For the text-containing cell, return its midpoint in [X, Y] coordinate format. 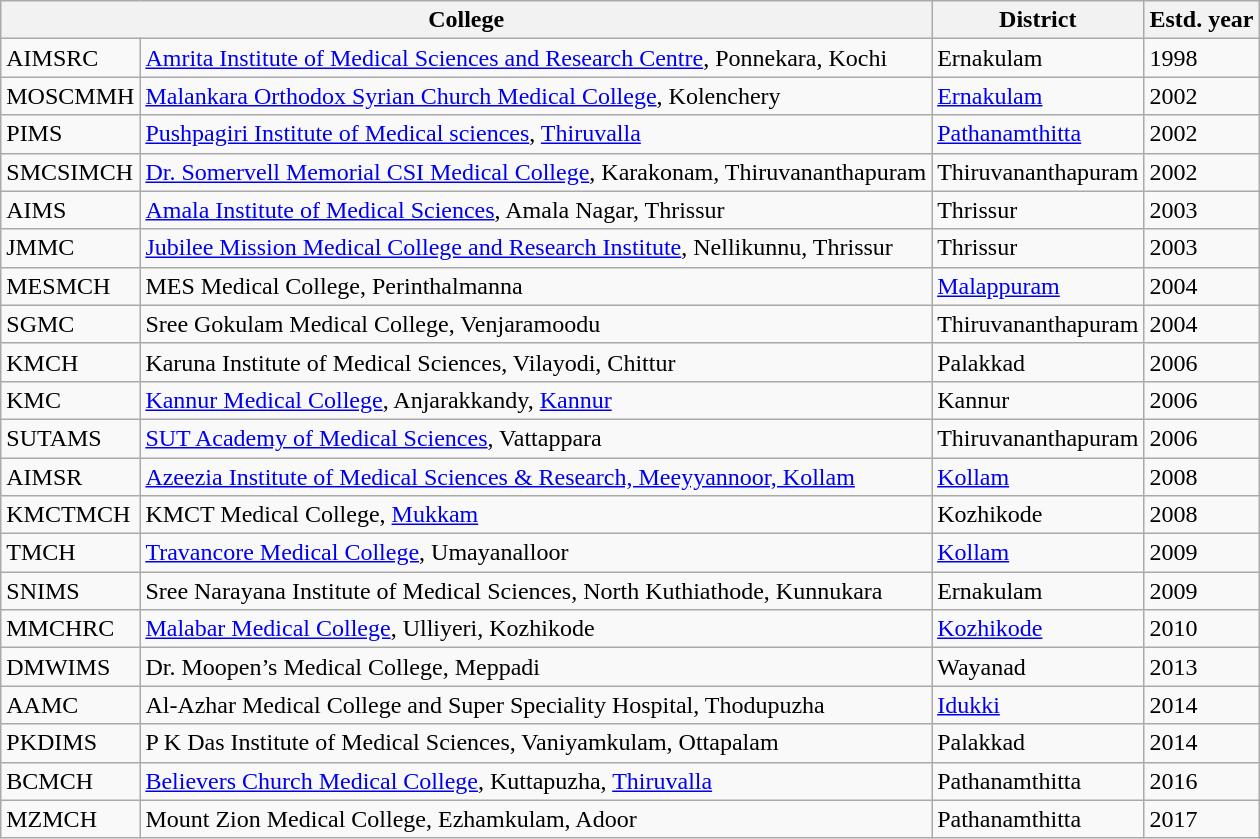
2010 [1202, 629]
Malabar Medical College, Ulliyeri, Kozhikode [536, 629]
PKDIMS [70, 743]
MES Medical College, Perinthalmanna [536, 286]
MOSCMMH [70, 96]
AIMSR [70, 477]
Malankara Orthodox Syrian Church Medical College, Kolenchery [536, 96]
Estd. year [1202, 20]
Kannur [1038, 400]
2013 [1202, 667]
SMCSIMCH [70, 172]
Idukki [1038, 705]
Malappuram [1038, 286]
KMCH [70, 362]
2017 [1202, 819]
Believers Church Medical College, Kuttapuzha, Thiruvalla [536, 781]
Amrita Institute of Medical Sciences and Research Centre, Ponnekara, Kochi [536, 58]
2016 [1202, 781]
AAMC [70, 705]
Pushpagiri Institute of Medical sciences, Thiruvalla [536, 134]
Sree Gokulam Medical College, Venjaramoodu [536, 324]
1998 [1202, 58]
SUT Academy of Medical Sciences, Vattappara [536, 438]
AIMS [70, 210]
Mount Zion Medical College, Ezhamkulam, Adoor [536, 819]
Travancore Medical College, Umayanalloor [536, 553]
Wayanad [1038, 667]
Dr. Somervell Memorial CSI Medical College, Karakonam, Thiruvananthapuram [536, 172]
SNIMS [70, 591]
SGMC [70, 324]
MMCHRC [70, 629]
MZMCH [70, 819]
MESMCH [70, 286]
TMCH [70, 553]
KMC [70, 400]
P K Das Institute of Medical Sciences, Vaniyamkulam, Ottapalam [536, 743]
Karuna Institute of Medical Sciences, Vilayodi, Chittur [536, 362]
Al-Azhar Medical College and Super Speciality Hospital, Thodupuzha [536, 705]
PIMS [70, 134]
Sree Narayana Institute of Medical Sciences, North Kuthiathode, Kunnukara [536, 591]
Jubilee Mission Medical College and Research Institute, Nellikunnu, Thrissur [536, 248]
Dr. Moopen’s Medical College, Meppadi [536, 667]
AIMSRC [70, 58]
Kannur Medical College, Anjarakkandy, Kannur [536, 400]
KMCT Medical College, Mukkam [536, 515]
District [1038, 20]
BCMCH [70, 781]
Amala Institute of Medical Sciences, Amala Nagar, Thrissur [536, 210]
Azeezia Institute of Medical Sciences & Research, Meeyyannoor, Kollam [536, 477]
College [466, 20]
KMCTMCH [70, 515]
DMWIMS [70, 667]
JMMC [70, 248]
SUTAMS [70, 438]
